From the cell containing the given text, extract its center point as (X, Y) coordinate. 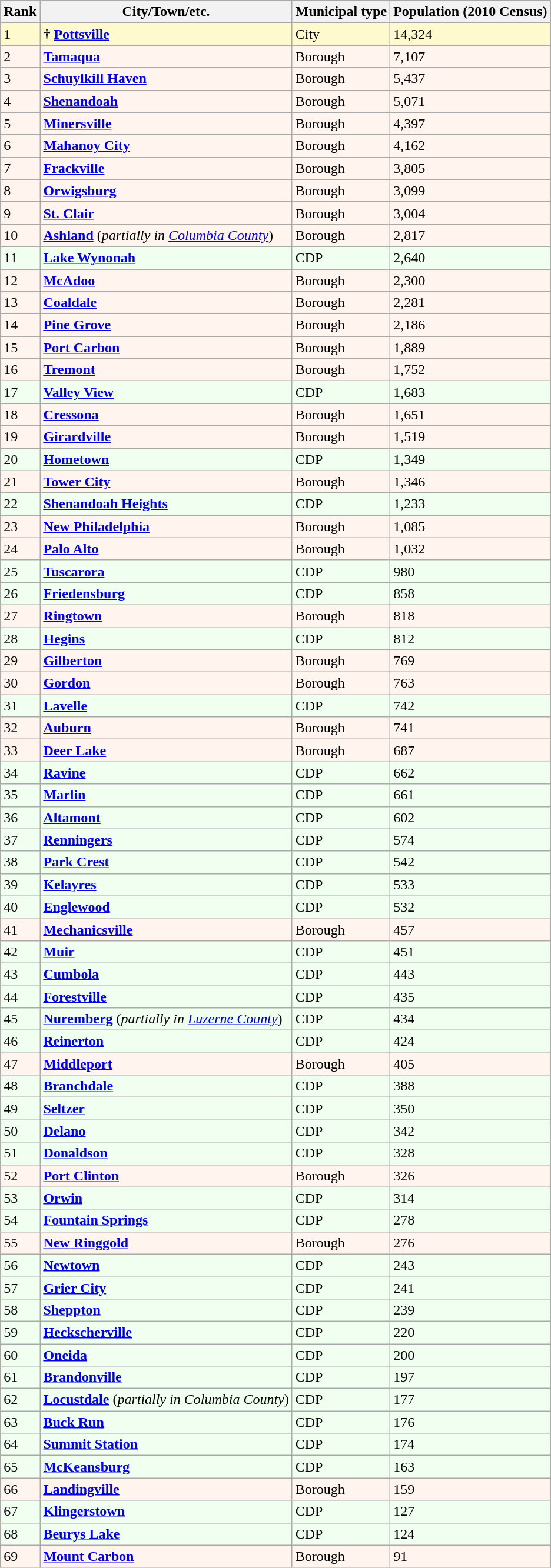
New Ringgold (166, 1243)
38 (20, 862)
Tamaqua (166, 56)
McKeansburg (166, 1467)
Heckscherville (166, 1332)
177 (470, 1400)
12 (20, 281)
24 (20, 549)
Buck Run (166, 1422)
Oneida (166, 1355)
Tremont (166, 370)
239 (470, 1310)
388 (470, 1086)
Newtown (166, 1265)
127 (470, 1512)
328 (470, 1153)
36 (20, 818)
8 (20, 191)
741 (470, 728)
45 (20, 1019)
28 (20, 638)
1,085 (470, 526)
5,437 (470, 79)
435 (470, 997)
New Philadelphia (166, 526)
43 (20, 974)
19 (20, 437)
200 (470, 1355)
29 (20, 661)
Seltzer (166, 1109)
220 (470, 1332)
61 (20, 1377)
Rank (20, 12)
1,346 (470, 482)
858 (470, 593)
Delano (166, 1131)
3,805 (470, 168)
Kelayres (166, 885)
65 (20, 1467)
Hometown (166, 459)
241 (470, 1287)
11 (20, 258)
Ashland (partially in Columbia County) (166, 235)
1,519 (470, 437)
Nuremberg (partially in Luzerne County) (166, 1019)
769 (470, 661)
Altamont (166, 818)
7 (20, 168)
4,162 (470, 146)
176 (470, 1422)
434 (470, 1019)
2,300 (470, 281)
Frackville (166, 168)
City/Town/etc. (166, 12)
451 (470, 952)
2,817 (470, 235)
42 (20, 952)
64 (20, 1444)
Orwigsburg (166, 191)
1 (20, 34)
7,107 (470, 56)
33 (20, 750)
763 (470, 683)
30 (20, 683)
4,397 (470, 124)
742 (470, 706)
Port Carbon (166, 348)
602 (470, 818)
9 (20, 213)
55 (20, 1243)
68 (20, 1534)
15 (20, 348)
Gordon (166, 683)
St. Clair (166, 213)
Cumbola (166, 974)
59 (20, 1332)
37 (20, 840)
Lavelle (166, 706)
57 (20, 1287)
Shenandoah (166, 101)
1,683 (470, 392)
Brandonville (166, 1377)
31 (20, 706)
McAdoo (166, 281)
Tower City (166, 482)
26 (20, 593)
18 (20, 415)
Muir (166, 952)
Beurys Lake (166, 1534)
67 (20, 1512)
56 (20, 1265)
2 (20, 56)
1,349 (470, 459)
278 (470, 1220)
66 (20, 1489)
687 (470, 750)
Ravine (166, 773)
1,651 (470, 415)
Donaldson (166, 1153)
243 (470, 1265)
314 (470, 1198)
62 (20, 1400)
Port Clinton (166, 1176)
Summit Station (166, 1444)
3,004 (470, 213)
3,099 (470, 191)
47 (20, 1064)
124 (470, 1534)
32 (20, 728)
Marlin (166, 795)
35 (20, 795)
Reinerton (166, 1042)
46 (20, 1042)
Lake Wynonah (166, 258)
Englewood (166, 907)
Locustdale (partially in Columbia County) (166, 1400)
Friedensburg (166, 593)
Municipal type (341, 12)
342 (470, 1131)
Auburn (166, 728)
Park Crest (166, 862)
661 (470, 795)
2,640 (470, 258)
5 (20, 124)
Mount Carbon (166, 1556)
1,032 (470, 549)
Girardville (166, 437)
Population (2010 Census) (470, 12)
14 (20, 325)
Shenandoah Heights (166, 504)
Mahanoy City (166, 146)
44 (20, 997)
Deer Lake (166, 750)
25 (20, 571)
5,071 (470, 101)
14,324 (470, 34)
Ringtown (166, 616)
53 (20, 1198)
Fountain Springs (166, 1220)
51 (20, 1153)
Renningers (166, 840)
2,281 (470, 303)
34 (20, 773)
54 (20, 1220)
Branchdale (166, 1086)
Pine Grove (166, 325)
574 (470, 840)
City (341, 34)
159 (470, 1489)
980 (470, 571)
6 (20, 146)
Minersville (166, 124)
52 (20, 1176)
405 (470, 1064)
3 (20, 79)
91 (470, 1556)
276 (470, 1243)
174 (470, 1444)
350 (470, 1109)
49 (20, 1109)
326 (470, 1176)
Mechanicsville (166, 929)
Forestville (166, 997)
16 (20, 370)
40 (20, 907)
23 (20, 526)
Klingerstown (166, 1512)
197 (470, 1377)
Valley View (166, 392)
41 (20, 929)
542 (470, 862)
63 (20, 1422)
Sheppton (166, 1310)
13 (20, 303)
Coaldale (166, 303)
50 (20, 1131)
532 (470, 907)
58 (20, 1310)
39 (20, 885)
2,186 (470, 325)
69 (20, 1556)
533 (470, 885)
48 (20, 1086)
443 (470, 974)
812 (470, 638)
1,889 (470, 348)
Hegins (166, 638)
22 (20, 504)
21 (20, 482)
Grier City (166, 1287)
818 (470, 616)
Schuylkill Haven (166, 79)
1,752 (470, 370)
20 (20, 459)
Orwin (166, 1198)
457 (470, 929)
Gilberton (166, 661)
Middleport (166, 1064)
163 (470, 1467)
Cressona (166, 415)
Palo Alto (166, 549)
1,233 (470, 504)
27 (20, 616)
Tuscarora (166, 571)
424 (470, 1042)
10 (20, 235)
662 (470, 773)
60 (20, 1355)
17 (20, 392)
4 (20, 101)
Landingville (166, 1489)
† Pottsville (166, 34)
